Output the [X, Y] coordinate of the center of the cell containing the given text.  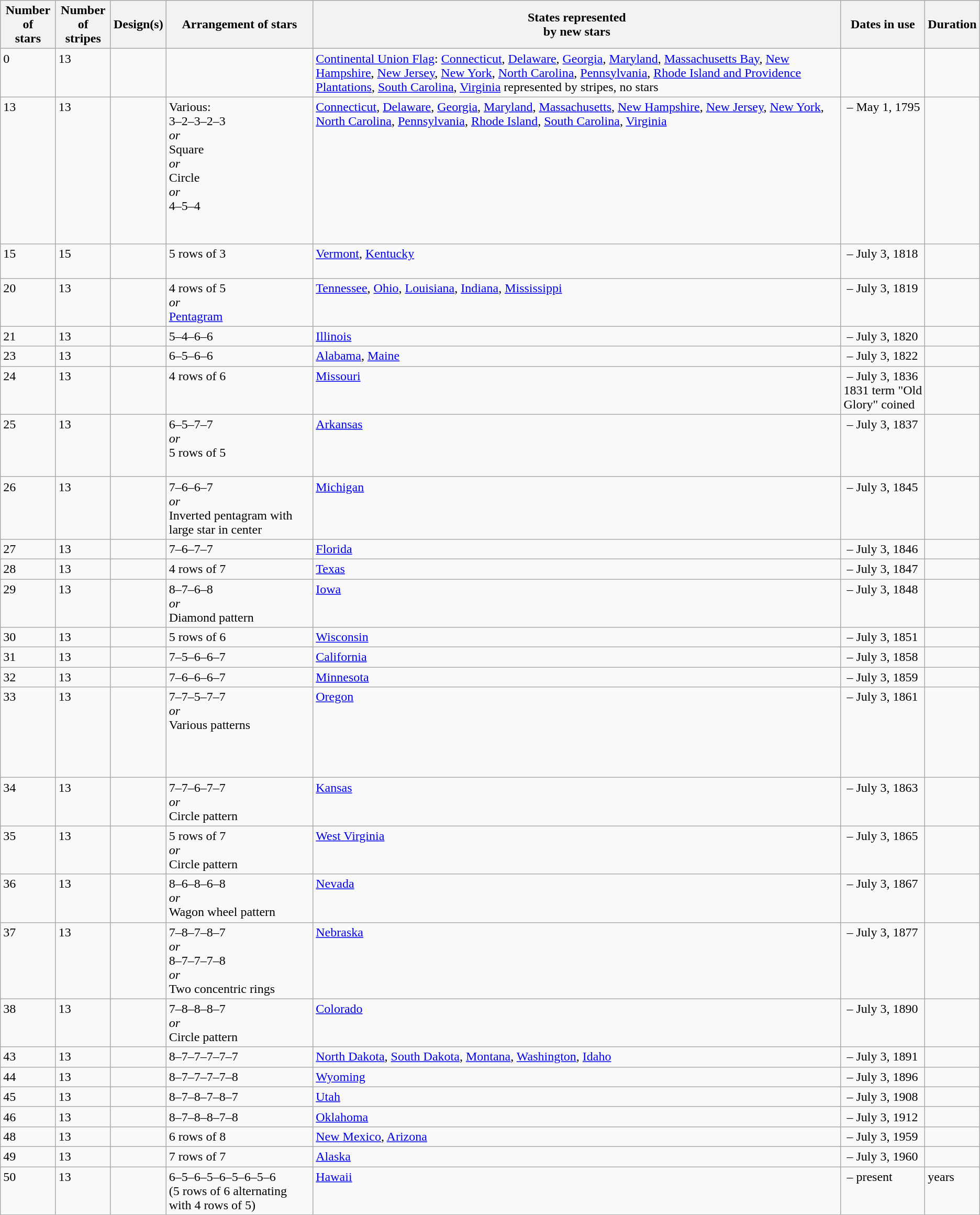
New Mexico, Arizona [577, 1136]
8–7–8–7–8–7 [240, 1097]
years [952, 1191]
Texas [577, 569]
– July 3, 1865 [883, 850]
7–8–7–8–7or8–7–7–7–8orTwo concentric rings [240, 960]
Alaska [577, 1156]
Dates in use [883, 25]
6–5–6–6 [240, 356]
6–5–6–5–6–5–6–5–6 (5 rows of 6 alternating with 4 rows of 5) [240, 1191]
– July 3, 1890 [883, 1023]
Nebraska [577, 960]
– July 3, 1908 [883, 1097]
Number ofstripes [83, 25]
Minnesota [577, 677]
7–6–7–7 [240, 549]
– July 3, 1820 [883, 336]
– July 3, 1896 [883, 1077]
24 [28, 390]
7–5–6–6–7 [240, 657]
4 rows of 7 [240, 569]
38 [28, 1023]
4 rows of 5orPentagram [240, 302]
– present [883, 1191]
7–8–8–8–7orCircle pattern [240, 1023]
7 rows of 7 [240, 1156]
West Virginia [577, 850]
27 [28, 549]
5 rows of 7orCircle pattern [240, 850]
6–5–7–7or5 rows of 5 [240, 445]
Arrangement of stars [240, 25]
Various:3–2–3–2–3orSquareorCircleor4–5–4 [240, 171]
Florida [577, 549]
5–4–6–6 [240, 336]
– July 3, 1837 [883, 445]
Hawaii [577, 1191]
Design(s) [138, 25]
49 [28, 1156]
8–7–6–8orDiamond pattern [240, 603]
45 [28, 1097]
– July 3, 1846 [883, 549]
– July 3, 1863 [883, 802]
5 rows of 3 [240, 261]
28 [28, 569]
21 [28, 336]
33 [28, 732]
Alabama, Maine [577, 356]
Illinois [577, 336]
6 rows of 8 [240, 1136]
Kansas [577, 802]
Vermont, Kentucky [577, 261]
48 [28, 1136]
– July 3, 1867 [883, 898]
Wyoming [577, 1077]
8–7–7–7–7–7 [240, 1057]
20 [28, 302]
Utah [577, 1097]
Number ofstars [28, 25]
– May 1, 1795 [883, 171]
5 rows of 6 [240, 637]
4 rows of 6 [240, 390]
– July 3, 18361831 term "Old Glory" coined [883, 390]
– July 3, 1822 [883, 356]
8–7–7–7–7–8 [240, 1077]
– July 3, 1960 [883, 1156]
44 [28, 1077]
8–7–8–8–7–8 [240, 1117]
7–7–6–7–7orCircle pattern [240, 802]
43 [28, 1057]
Oregon [577, 732]
North Dakota, South Dakota, Montana, Washington, Idaho [577, 1057]
– July 3, 1891 [883, 1057]
– July 3, 1847 [883, 569]
States representedby new stars [577, 25]
7–6–6–6–7 [240, 677]
Michigan [577, 508]
California [577, 657]
29 [28, 603]
50 [28, 1191]
Oklahoma [577, 1117]
– July 3, 1845 [883, 508]
– July 3, 1859 [883, 677]
– July 3, 1959 [883, 1136]
7–6–6–7orInverted pentagram with large star in center [240, 508]
Tennessee, Ohio, Louisiana, Indiana, Mississippi [577, 302]
– July 3, 1818 [883, 261]
26 [28, 508]
– July 3, 1912 [883, 1117]
23 [28, 356]
Duration [952, 25]
Iowa [577, 603]
– July 3, 1851 [883, 637]
Missouri [577, 390]
35 [28, 850]
36 [28, 898]
Arkansas [577, 445]
31 [28, 657]
32 [28, 677]
– July 3, 1858 [883, 657]
34 [28, 802]
Nevada [577, 898]
7–7–5–7–7 orVarious patterns [240, 732]
30 [28, 637]
– July 3, 1877 [883, 960]
– July 3, 1819 [883, 302]
8–6–8–6–8orWagon wheel pattern [240, 898]
– July 3, 1848 [883, 603]
25 [28, 445]
0 [28, 73]
37 [28, 960]
Wisconsin [577, 637]
Colorado [577, 1023]
46 [28, 1117]
– July 3, 1861 [883, 732]
